Scan for the cell matching the given text and deliver its [X, Y] coordinate at center. 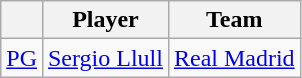
Team [234, 20]
PG [22, 58]
Sergio Llull [105, 58]
Real Madrid [234, 58]
Player [105, 20]
